Locate the cell with the specified text and output its [X, Y] center coordinate. 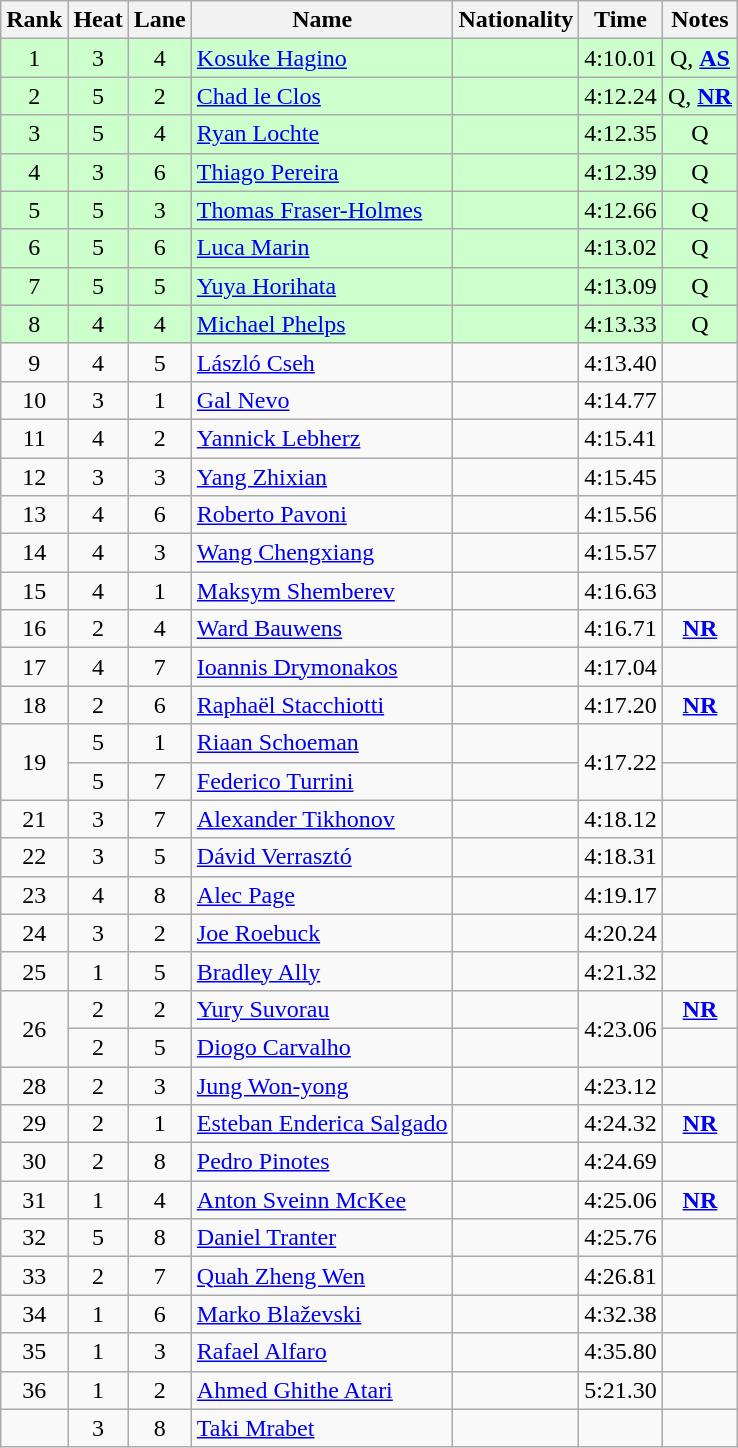
Thiago Pereira [322, 172]
Esteban Enderica Salgado [322, 1124]
4:13.33 [621, 324]
4:19.17 [621, 895]
34 [34, 1314]
Luca Marin [322, 248]
4:10.01 [621, 58]
26 [34, 1028]
4:13.09 [621, 286]
Q, AS [700, 58]
4:25.76 [621, 1238]
4:16.63 [621, 591]
36 [34, 1390]
22 [34, 857]
Anton Sveinn McKee [322, 1200]
21 [34, 819]
4:17.20 [621, 705]
4:24.69 [621, 1162]
László Cseh [322, 362]
4:24.32 [621, 1124]
Ryan Lochte [322, 134]
5:21.30 [621, 1390]
4:23.12 [621, 1085]
Time [621, 20]
Ward Bauwens [322, 629]
32 [34, 1238]
25 [34, 971]
4:12.24 [621, 96]
29 [34, 1124]
Ioannis Drymonakos [322, 667]
4:20.24 [621, 933]
Yang Zhixian [322, 477]
4:26.81 [621, 1276]
12 [34, 477]
4:35.80 [621, 1352]
4:18.31 [621, 857]
Michael Phelps [322, 324]
4:18.12 [621, 819]
31 [34, 1200]
4:25.06 [621, 1200]
Maksym Shemberev [322, 591]
Q, NR [700, 96]
Riaan Schoeman [322, 743]
4:15.45 [621, 477]
15 [34, 591]
Alexander Tikhonov [322, 819]
Raphaël Stacchiotti [322, 705]
4:23.06 [621, 1028]
4:15.41 [621, 438]
Diogo Carvalho [322, 1047]
Yuya Horihata [322, 286]
4:17.22 [621, 762]
Alec Page [322, 895]
4:15.56 [621, 515]
Joe Roebuck [322, 933]
4:21.32 [621, 971]
11 [34, 438]
Federico Turrini [322, 781]
23 [34, 895]
Yannick Lebherz [322, 438]
14 [34, 553]
Roberto Pavoni [322, 515]
4:32.38 [621, 1314]
Quah Zheng Wen [322, 1276]
35 [34, 1352]
4:16.71 [621, 629]
18 [34, 705]
24 [34, 933]
Ahmed Ghithe Atari [322, 1390]
17 [34, 667]
Taki Mrabet [322, 1428]
33 [34, 1276]
Nationality [516, 20]
13 [34, 515]
Wang Chengxiang [322, 553]
4:13.40 [621, 362]
Gal Nevo [322, 400]
Rafael Alfaro [322, 1352]
30 [34, 1162]
4:12.66 [621, 210]
Heat [98, 20]
Jung Won-yong [322, 1085]
Name [322, 20]
28 [34, 1085]
4:15.57 [621, 553]
Yury Suvorau [322, 1009]
4:17.04 [621, 667]
Marko Blaževski [322, 1314]
Pedro Pinotes [322, 1162]
Dávid Verrasztó [322, 857]
Chad le Clos [322, 96]
4:12.39 [621, 172]
9 [34, 362]
Lane [160, 20]
Daniel Tranter [322, 1238]
Kosuke Hagino [322, 58]
Bradley Ally [322, 971]
Rank [34, 20]
19 [34, 762]
Thomas Fraser-Holmes [322, 210]
16 [34, 629]
4:13.02 [621, 248]
10 [34, 400]
Notes [700, 20]
4:14.77 [621, 400]
4:12.35 [621, 134]
